Pinpoint the cell where the given text exists, returning its [x, y] midpoint coordinate. 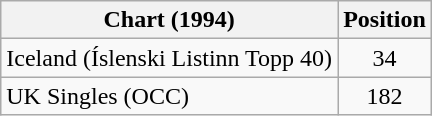
34 [385, 58]
Chart (1994) [170, 20]
182 [385, 96]
Position [385, 20]
UK Singles (OCC) [170, 96]
Iceland (Íslenski Listinn Topp 40) [170, 58]
